For the text-containing cell, return its midpoint in (x, y) coordinate format. 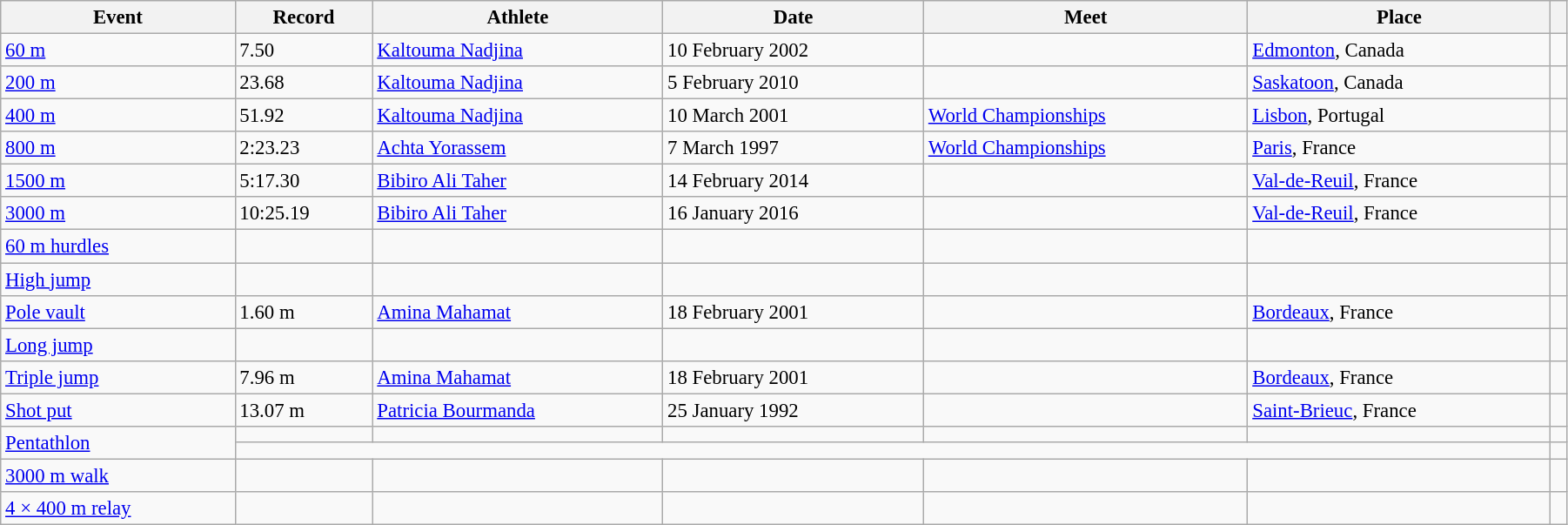
Saint-Brieuc, France (1399, 410)
5:17.30 (304, 181)
Edmonton, Canada (1399, 50)
1500 m (118, 181)
60 m (118, 50)
Lisbon, Portugal (1399, 116)
Paris, France (1399, 148)
Date (794, 17)
4 × 400 m relay (118, 508)
51.92 (304, 116)
Record (304, 17)
800 m (118, 148)
60 m hurdles (118, 246)
Patricia Bourmanda (518, 410)
Meet (1086, 17)
Achta Yorassem (518, 148)
10 February 2002 (794, 50)
Pentathlon (118, 443)
16 January 2016 (794, 213)
7.50 (304, 50)
10:25.19 (304, 213)
10 March 2001 (794, 116)
Athlete (518, 17)
13.07 m (304, 410)
High jump (118, 279)
Long jump (118, 345)
Triple jump (118, 377)
Pole vault (118, 312)
3000 m walk (118, 475)
7 March 1997 (794, 148)
Shot put (118, 410)
1.60 m (304, 312)
3000 m (118, 213)
14 February 2014 (794, 181)
Event (118, 17)
Saskatoon, Canada (1399, 83)
400 m (118, 116)
200 m (118, 83)
25 January 1992 (794, 410)
2:23.23 (304, 148)
Place (1399, 17)
5 February 2010 (794, 83)
7.96 m (304, 377)
23.68 (304, 83)
